Capture the cell that displays the provided text and extract its (X, Y) central coordinate. 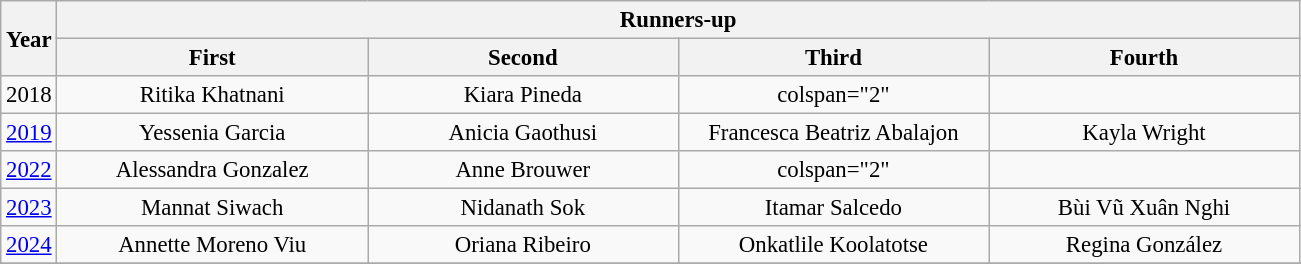
2022 (29, 170)
Nidanath Sok (524, 208)
Alessandra Gonzalez (212, 170)
Kiara Pineda (524, 95)
Annette Moreno Viu (212, 245)
Francesca Beatriz Abalajon (834, 133)
Ritika Khatnani (212, 95)
Yessenia Garcia (212, 133)
Oriana Ribeiro (524, 245)
Year (29, 38)
Runners-up (678, 20)
Fourth (1144, 58)
Second (524, 58)
2024 (29, 245)
Anicia Gaothusi (524, 133)
Mannat Siwach (212, 208)
Onkatlile Koolatotse (834, 245)
2023 (29, 208)
2019 (29, 133)
Anne Brouwer (524, 170)
Kayla Wright (1144, 133)
Itamar Salcedo (834, 208)
2018 (29, 95)
Third (834, 58)
Bùi Vũ Xuân Nghi (1144, 208)
Regina González (1144, 245)
First (212, 58)
